Capture the cell that displays the provided text and extract its (x, y) central coordinate. 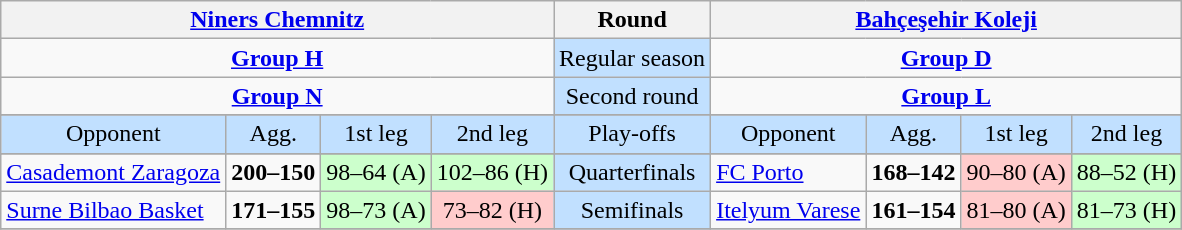
Niners Chemnitz (278, 20)
Group N (278, 96)
Play-offs (632, 134)
FC Porto (788, 172)
Group D (946, 58)
88–52 (H) (1126, 172)
200–150 (274, 172)
Surne Bilbao Basket (114, 210)
73–82 (H) (492, 210)
168–142 (914, 172)
98–64 (A) (376, 172)
Itelyum Varese (788, 210)
81–73 (H) (1126, 210)
Group L (946, 96)
Second round (632, 96)
102–86 (H) (492, 172)
Round (632, 20)
161–154 (914, 210)
Quarterfinals (632, 172)
Semifinals (632, 210)
Regular season (632, 58)
Group H (278, 58)
98–73 (A) (376, 210)
Casademont Zaragoza (114, 172)
81–80 (A) (1016, 210)
Bahçeşehir Koleji (946, 20)
90–80 (A) (1016, 172)
171–155 (274, 210)
